Detect which cell encompasses the target text, then output its (X, Y) center coordinate. 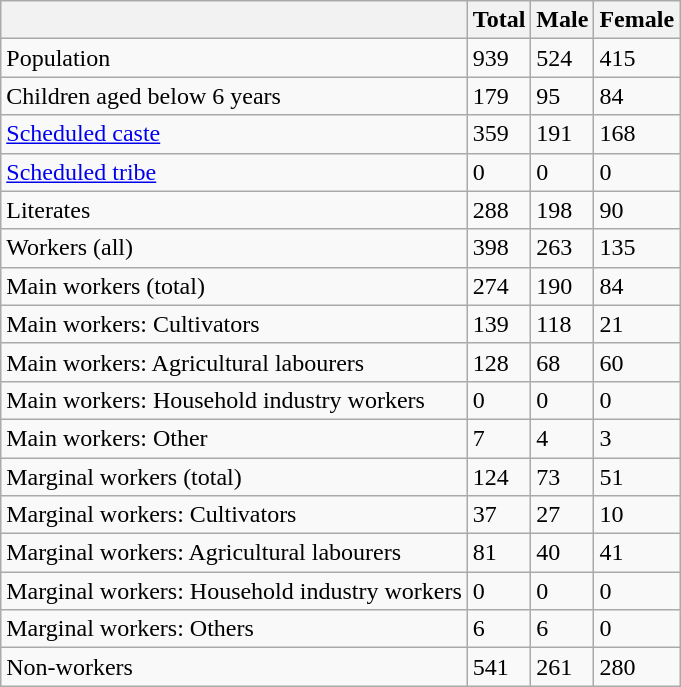
Main workers: Other (234, 438)
51 (637, 477)
95 (562, 96)
41 (637, 553)
10 (637, 515)
Scheduled tribe (234, 172)
60 (637, 362)
27 (562, 515)
524 (562, 58)
3 (637, 438)
40 (562, 553)
Main workers (total) (234, 286)
135 (637, 248)
Male (562, 20)
118 (562, 324)
179 (499, 96)
90 (637, 210)
Non-workers (234, 667)
21 (637, 324)
4 (562, 438)
Main workers: Agricultural labourers (234, 362)
359 (499, 134)
288 (499, 210)
261 (562, 667)
398 (499, 248)
Marginal workers: Others (234, 629)
37 (499, 515)
68 (562, 362)
190 (562, 286)
7 (499, 438)
128 (499, 362)
Scheduled caste (234, 134)
Main workers: Cultivators (234, 324)
198 (562, 210)
263 (562, 248)
Population (234, 58)
Workers (all) (234, 248)
Main workers: Household industry workers (234, 400)
541 (499, 667)
274 (499, 286)
73 (562, 477)
124 (499, 477)
Literates (234, 210)
Marginal workers (total) (234, 477)
Marginal workers: Cultivators (234, 515)
939 (499, 58)
Marginal workers: Agricultural labourers (234, 553)
280 (637, 667)
Children aged below 6 years (234, 96)
168 (637, 134)
191 (562, 134)
Female (637, 20)
81 (499, 553)
139 (499, 324)
Total (499, 20)
Marginal workers: Household industry workers (234, 591)
415 (637, 58)
